Determine the (X, Y) coordinate at the center of the cell enclosing the given text.  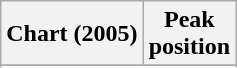
Chart (2005) (72, 34)
Peakposition (189, 34)
